Determine the [x, y] coordinate at the center of the cell enclosing the given text.  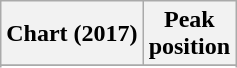
Peak position [189, 34]
Chart (2017) [72, 34]
